Detect which cell encompasses the target text, then output its (x, y) center coordinate. 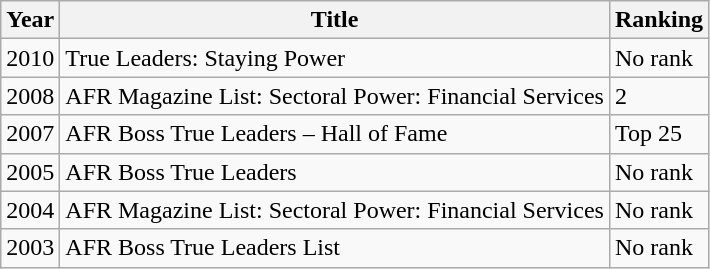
2004 (30, 210)
Year (30, 20)
2005 (30, 172)
2007 (30, 134)
Ranking (658, 20)
True Leaders: Staying Power (335, 58)
2008 (30, 96)
Top 25 (658, 134)
AFR Boss True Leaders – Hall of Fame (335, 134)
AFR Boss True Leaders List (335, 248)
AFR Boss True Leaders (335, 172)
2003 (30, 248)
Title (335, 20)
2 (658, 96)
2010 (30, 58)
